Find where the given text appears and provide that cell's center as (X, Y) coordinate. 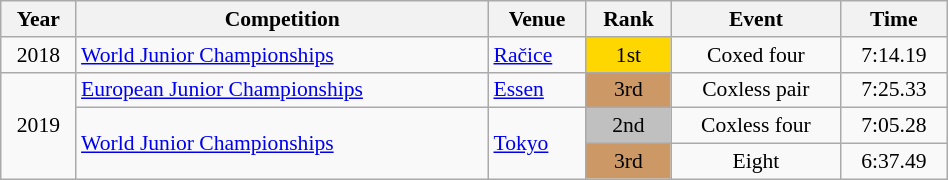
Year (38, 19)
Račice (536, 55)
7:25.33 (894, 90)
6:37.49 (894, 162)
Coxless pair (756, 90)
2018 (38, 55)
Essen (536, 90)
Competition (282, 19)
Tokyo (536, 144)
European Junior Championships (282, 90)
Rank (629, 19)
Eight (756, 162)
1st (629, 55)
7:14.19 (894, 55)
Coxed four (756, 55)
Venue (536, 19)
7:05.28 (894, 126)
Time (894, 19)
2019 (38, 126)
2nd (629, 126)
Event (756, 19)
Coxless four (756, 126)
